Locate the cell with the specified text and output its [X, Y] center coordinate. 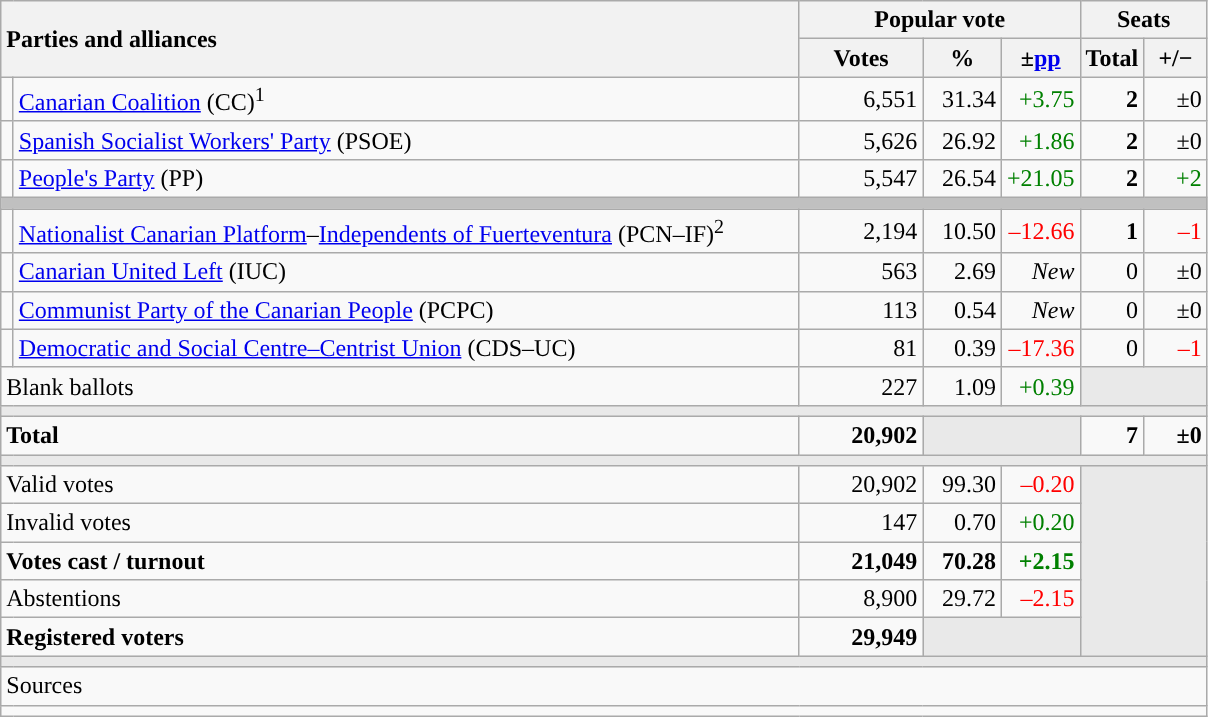
Invalid votes [400, 523]
Spanish Socialist Workers' Party (PSOE) [406, 140]
Nationalist Canarian Platform–Independents of Fuerteventura (PCN–IF)2 [406, 232]
Blank ballots [400, 386]
70.28 [962, 561]
% [962, 58]
5,547 [861, 178]
–12.66 [1040, 232]
+0.20 [1040, 523]
Communist Party of the Canarian People (PCPC) [406, 310]
6,551 [861, 100]
Canarian United Left (IUC) [406, 272]
0.70 [962, 523]
Votes [861, 58]
+1.86 [1040, 140]
Democratic and Social Centre–Centrist Union (CDS–UC) [406, 348]
People's Party (PP) [406, 178]
Popular vote [940, 20]
Valid votes [400, 485]
Parties and alliances [400, 39]
10.50 [962, 232]
7 [1112, 435]
147 [861, 523]
8,900 [861, 599]
+0.39 [1040, 386]
26.54 [962, 178]
2,194 [861, 232]
0.39 [962, 348]
29.72 [962, 599]
Sources [604, 686]
Seats [1144, 20]
Abstentions [400, 599]
1 [1112, 232]
99.30 [962, 485]
227 [861, 386]
–0.20 [1040, 485]
±pp [1040, 58]
2.69 [962, 272]
+3.75 [1040, 100]
0.54 [962, 310]
1.09 [962, 386]
+2.15 [1040, 561]
+21.05 [1040, 178]
+2 [1176, 178]
563 [861, 272]
81 [861, 348]
29,949 [861, 637]
–17.36 [1040, 348]
31.34 [962, 100]
–2.15 [1040, 599]
26.92 [962, 140]
5,626 [861, 140]
113 [861, 310]
Registered voters [400, 637]
Canarian Coalition (CC)1 [406, 100]
+/− [1176, 58]
Votes cast / turnout [400, 561]
21,049 [861, 561]
